Return [X, Y] of the center of cell containing provided text 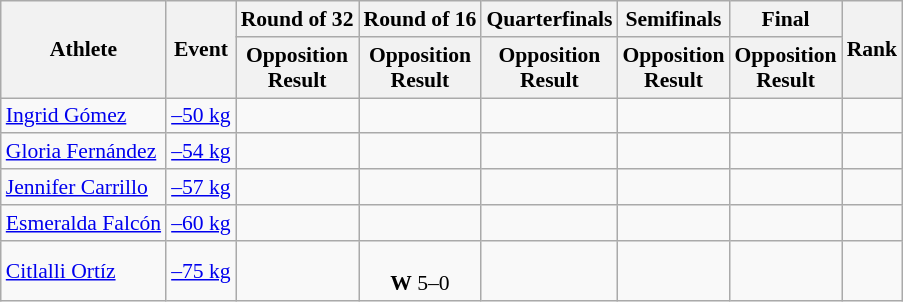
Semifinals [673, 19]
Jennifer Carrillo [84, 187]
Citlalli Ortíz [84, 270]
Event [200, 50]
–60 kg [200, 223]
Quarterfinals [549, 19]
Round of 32 [298, 19]
–57 kg [200, 187]
Rank [872, 50]
Esmeralda Falcón [84, 223]
–50 kg [200, 116]
Ingrid Gómez [84, 116]
Round of 16 [420, 19]
Final [786, 19]
Athlete [84, 50]
–54 kg [200, 152]
Gloria Fernández [84, 152]
–75 kg [200, 270]
W 5–0 [420, 270]
